For the text-containing cell, return its midpoint in (x, y) coordinate format. 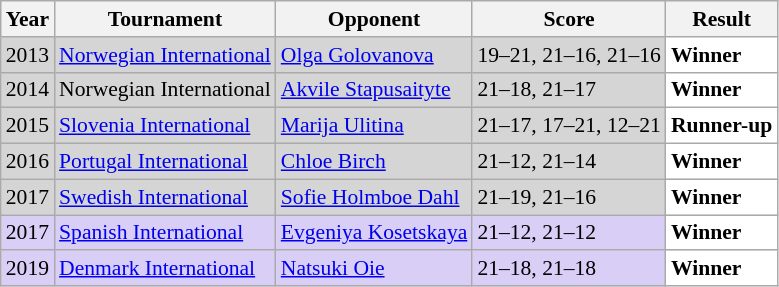
Opponent (374, 19)
21–12, 21–14 (569, 162)
Portugal International (165, 162)
Swedish International (165, 197)
2014 (28, 90)
Marija Ulitina (374, 126)
2015 (28, 126)
Year (28, 19)
21–18, 21–18 (569, 269)
19–21, 21–16, 21–16 (569, 55)
21–12, 21–12 (569, 233)
Tournament (165, 19)
Akvile Stapusaityte (374, 90)
21–18, 21–17 (569, 90)
Chloe Birch (374, 162)
Runner-up (722, 126)
2019 (28, 269)
Sofie Holmboe Dahl (374, 197)
Result (722, 19)
Natsuki Oie (374, 269)
Evgeniya Kosetskaya (374, 233)
2016 (28, 162)
Score (569, 19)
21–19, 21–16 (569, 197)
2013 (28, 55)
Denmark International (165, 269)
Spanish International (165, 233)
21–17, 17–21, 12–21 (569, 126)
Olga Golovanova (374, 55)
Slovenia International (165, 126)
